Scan for the cell matching the given text and deliver its [x, y] coordinate at center. 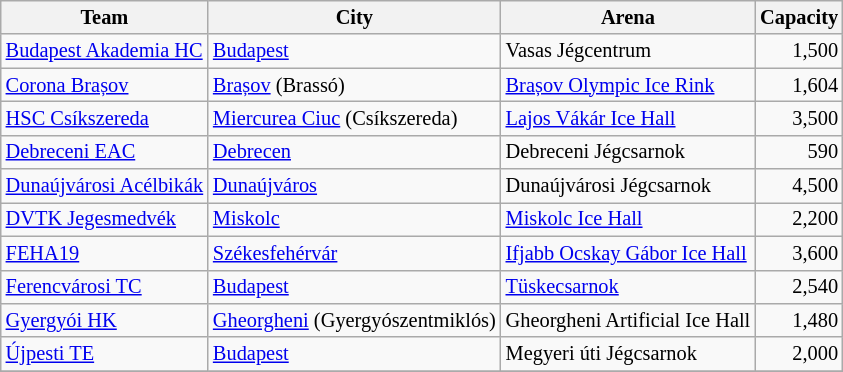
City [354, 17]
Debreceni Jégcsarnok [628, 152]
Gheorgheni (Gyergyószentmiklós) [354, 320]
Debrecen [354, 152]
Dunaújvárosi Jégcsarnok [628, 186]
1,500 [799, 51]
Székesfehérvár [354, 253]
Corona Brașov [104, 85]
1,604 [799, 85]
2,540 [799, 287]
2,000 [799, 354]
1,480 [799, 320]
Miskolc Ice Hall [628, 219]
Dunaújváros [354, 186]
Miskolc [354, 219]
Vasas Jégcentrum [628, 51]
Arena [628, 17]
Budapest Akademia HC [104, 51]
2,200 [799, 219]
Ferencvárosi TC [104, 287]
4,500 [799, 186]
Capacity [799, 17]
Lajos Vákár Ice Hall [628, 118]
Team [104, 17]
3,600 [799, 253]
FEHA19 [104, 253]
590 [799, 152]
Brașov (Brassó) [354, 85]
Gyergyói HK [104, 320]
3,500 [799, 118]
Debreceni EAC [104, 152]
Ifjabb Ocskay Gábor Ice Hall [628, 253]
Gheorgheni Artificial Ice Hall [628, 320]
Dunaújvárosi Acélbikák [104, 186]
Megyeri úti Jégcsarnok [628, 354]
Miercurea Ciuc (Csíkszereda) [354, 118]
Újpesti TE [104, 354]
HSC Csíkszereda [104, 118]
Tüskecsarnok [628, 287]
DVTK Jegesmedvék [104, 219]
Brașov Olympic Ice Rink [628, 85]
